Identify which cell holds the provided text, then report its [x, y] central coordinate. 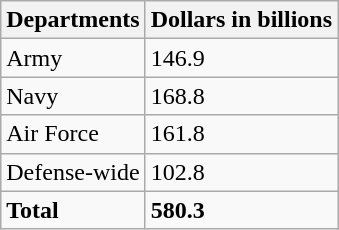
168.8 [241, 96]
Dollars in billions [241, 20]
Defense-wide [73, 172]
580.3 [241, 210]
Air Force [73, 134]
Army [73, 58]
102.8 [241, 172]
Navy [73, 96]
161.8 [241, 134]
146.9 [241, 58]
Total [73, 210]
Departments [73, 20]
